Search for the cell housing the specified text and yield its (x, y) center coordinate. 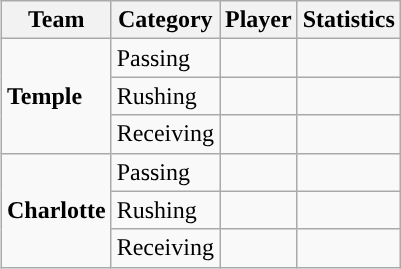
Category (165, 20)
Player (259, 20)
Charlotte (56, 210)
Team (56, 20)
Statistics (348, 20)
Temple (56, 96)
